Scan for the cell matching the given text and deliver its [x, y] coordinate at center. 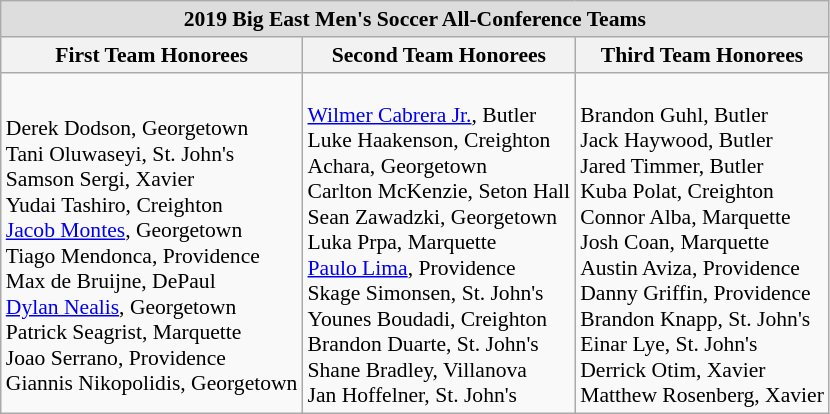
Second Team Honorees [438, 55]
Third Team Honorees [702, 55]
2019 Big East Men's Soccer All-Conference Teams [415, 19]
First Team Honorees [152, 55]
